Pinpoint the cell where the given text exists, returning its (X, Y) midpoint coordinate. 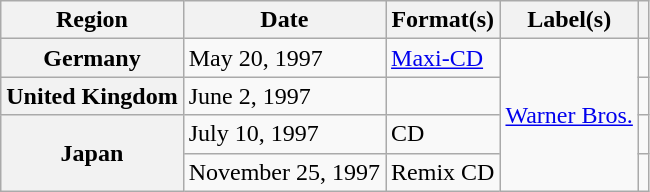
May 20, 1997 (284, 58)
CD (443, 134)
United Kingdom (92, 96)
Warner Bros. (569, 115)
Maxi-CD (443, 58)
Region (92, 20)
Germany (92, 58)
July 10, 1997 (284, 134)
June 2, 1997 (284, 96)
Remix CD (443, 172)
Date (284, 20)
Format(s) (443, 20)
November 25, 1997 (284, 172)
Japan (92, 153)
Label(s) (569, 20)
